Output the (x, y) coordinate of the center of the cell containing the given text.  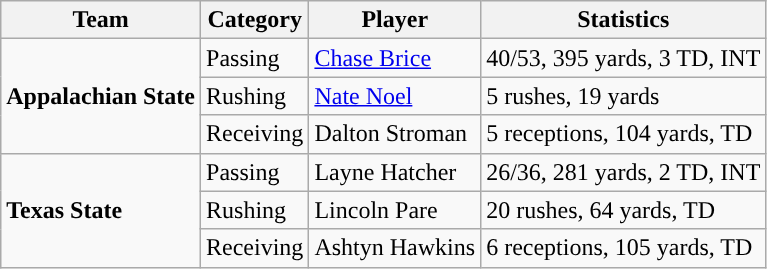
Category (255, 20)
Appalachian State (101, 96)
40/53, 395 yards, 3 TD, INT (624, 58)
6 receptions, 105 yards, TD (624, 248)
Player (395, 20)
26/36, 281 yards, 2 TD, INT (624, 172)
Ashtyn Hawkins (395, 248)
Layne Hatcher (395, 172)
Nate Noel (395, 96)
Chase Brice (395, 58)
5 receptions, 104 yards, TD (624, 134)
Dalton Stroman (395, 134)
5 rushes, 19 yards (624, 96)
Statistics (624, 20)
Lincoln Pare (395, 210)
Texas State (101, 210)
Team (101, 20)
20 rushes, 64 yards, TD (624, 210)
